Find where the given text appears and provide that cell's center as [X, Y] coordinate. 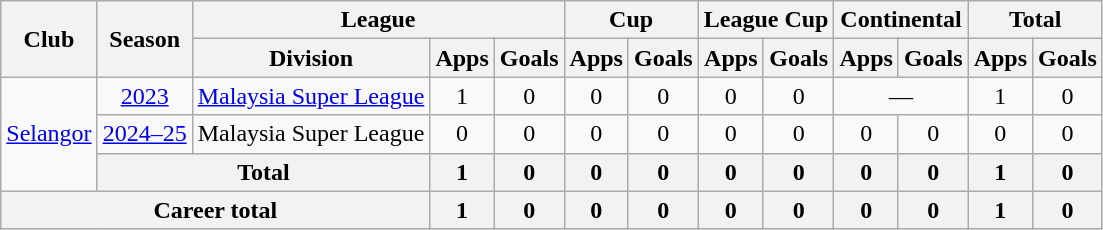
Selangor [49, 134]
Club [49, 39]
2023 [144, 96]
Cup [631, 20]
Continental [901, 20]
League [378, 20]
Division [311, 58]
Season [144, 39]
— [901, 96]
2024–25 [144, 134]
League Cup [766, 20]
Career total [216, 210]
